Search for the cell housing the specified text and yield its (x, y) center coordinate. 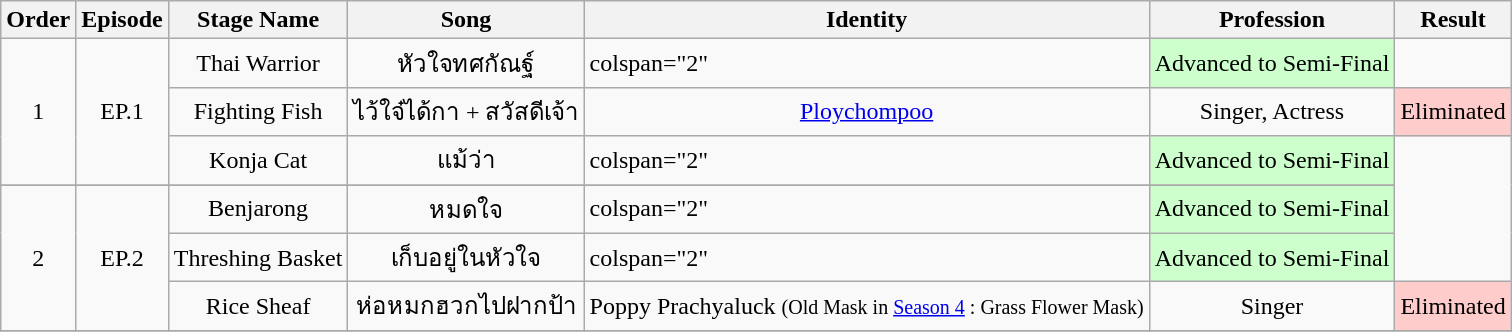
ไว้ใจ๋ได้กา + สวัสดีเจ้า (466, 112)
แม้ว่า (466, 160)
Order (38, 20)
Result (1453, 20)
Konja Cat (258, 160)
EP.2 (122, 257)
EP.1 (122, 112)
Singer (1272, 306)
Rice Sheaf (258, 306)
หัวใจทศกัณฐ์ (466, 64)
Profession (1272, 20)
2 (38, 257)
Poppy Prachyaluck (Old Mask in Season 4 : Grass Flower Mask) (866, 306)
Threshing Basket (258, 258)
Song (466, 20)
Benjarong (258, 208)
เก็บอยู่ในหัวใจ (466, 258)
Stage Name (258, 20)
Thai Warrior (258, 64)
Episode (122, 20)
ห่อหมกฮวกไปฝากป้า (466, 306)
Ploychompoo (866, 112)
Identity (866, 20)
1 (38, 112)
Singer, Actress (1272, 112)
หมดใจ (466, 208)
Fighting Fish (258, 112)
